Find where the given text appears and provide that cell's center as [X, Y] coordinate. 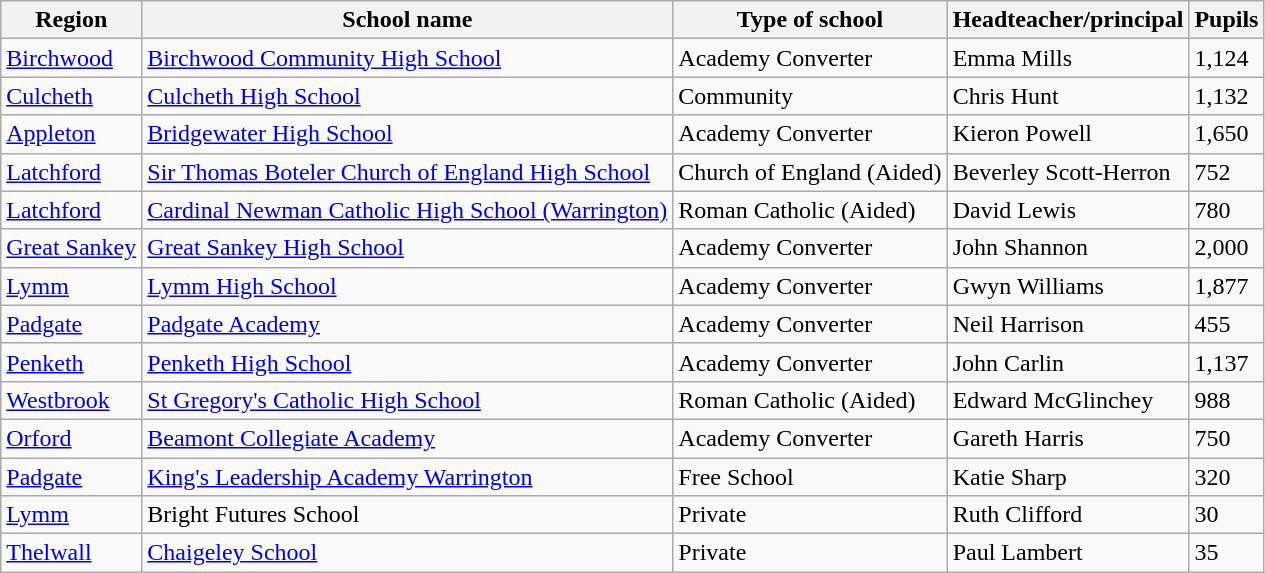
750 [1226, 438]
2,000 [1226, 248]
John Carlin [1068, 362]
Emma Mills [1068, 58]
Gareth Harris [1068, 438]
Community [810, 96]
Paul Lambert [1068, 553]
1,877 [1226, 286]
Pupils [1226, 20]
Type of school [810, 20]
Beverley Scott-Herron [1068, 172]
Great Sankey [72, 248]
Church of England (Aided) [810, 172]
King's Leadership Academy Warrington [408, 477]
988 [1226, 400]
Kieron Powell [1068, 134]
Beamont Collegiate Academy [408, 438]
Culcheth High School [408, 96]
Bridgewater High School [408, 134]
320 [1226, 477]
Katie Sharp [1068, 477]
Westbrook [72, 400]
Region [72, 20]
Gwyn Williams [1068, 286]
Penketh High School [408, 362]
1,137 [1226, 362]
Chaigeley School [408, 553]
Edward McGlinchey [1068, 400]
Birchwood [72, 58]
Birchwood Community High School [408, 58]
Ruth Clifford [1068, 515]
Great Sankey High School [408, 248]
780 [1226, 210]
Orford [72, 438]
455 [1226, 324]
Culcheth [72, 96]
Lymm High School [408, 286]
St Gregory's Catholic High School [408, 400]
Cardinal Newman Catholic High School (Warrington) [408, 210]
1,132 [1226, 96]
752 [1226, 172]
Bright Futures School [408, 515]
School name [408, 20]
Padgate Academy [408, 324]
Chris Hunt [1068, 96]
1,124 [1226, 58]
35 [1226, 553]
David Lewis [1068, 210]
Appleton [72, 134]
Neil Harrison [1068, 324]
Free School [810, 477]
Penketh [72, 362]
Headteacher/principal [1068, 20]
30 [1226, 515]
1,650 [1226, 134]
John Shannon [1068, 248]
Sir Thomas Boteler Church of England High School [408, 172]
Thelwall [72, 553]
